Output the (x, y) coordinate of the center of the cell containing the given text.  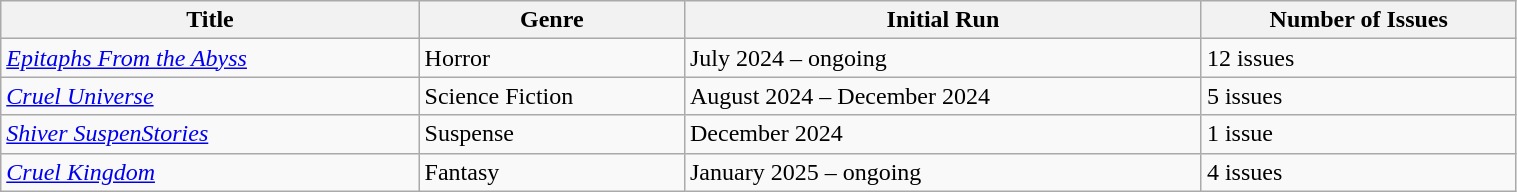
Horror (552, 58)
Title (210, 20)
Epitaphs From the Abyss (210, 58)
Initial Run (942, 20)
July 2024 – ongoing (942, 58)
Shiver SuspenStories (210, 134)
Fantasy (552, 172)
5 issues (1358, 96)
August 2024 – December 2024 (942, 96)
January 2025 – ongoing (942, 172)
Number of Issues (1358, 20)
Genre (552, 20)
Cruel Universe (210, 96)
1 issue (1358, 134)
December 2024 (942, 134)
Cruel Kingdom (210, 172)
12 issues (1358, 58)
Science Fiction (552, 96)
Suspense (552, 134)
4 issues (1358, 172)
